Output the [X, Y] coordinate of the center of the cell containing the given text.  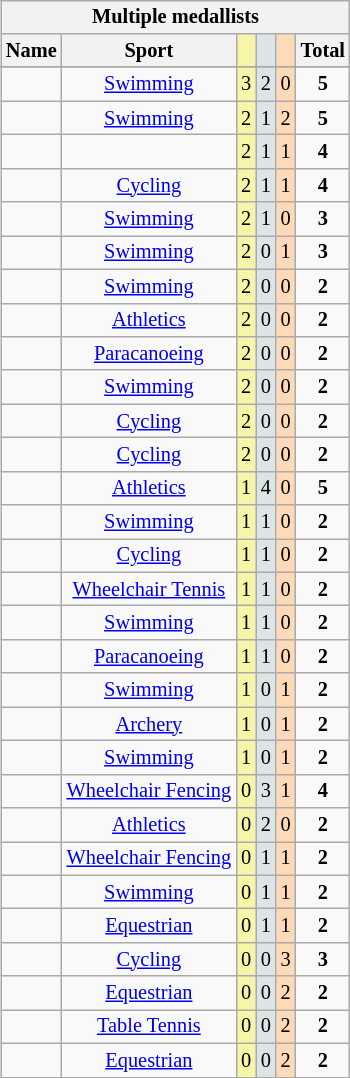
Sport [149, 51]
Wheelchair Tennis [149, 589]
Multiple medallists [176, 17]
Total [323, 51]
Archery [149, 724]
Table Tennis [149, 1027]
Name [32, 51]
